Locate the cell with the specified text and output its (X, Y) center coordinate. 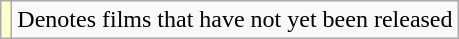
Denotes films that have not yet been released (235, 20)
